From the cell containing the given text, extract its center point as (x, y) coordinate. 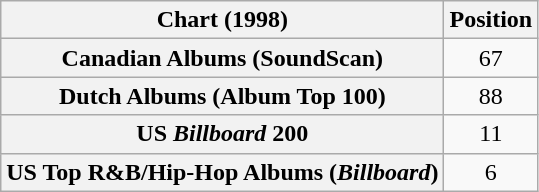
67 (491, 58)
88 (491, 96)
6 (491, 172)
US Billboard 200 (222, 134)
Canadian Albums (SoundScan) (222, 58)
US Top R&B/Hip-Hop Albums (Billboard) (222, 172)
Chart (1998) (222, 20)
11 (491, 134)
Dutch Albums (Album Top 100) (222, 96)
Position (491, 20)
